Identify which cell holds the provided text, then report its [X, Y] central coordinate. 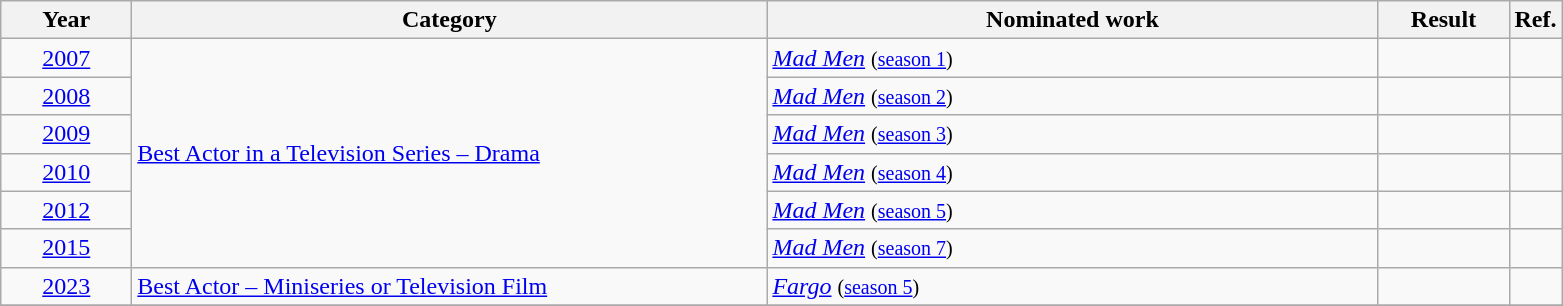
2009 [66, 134]
Ref. [1536, 20]
Mad Men (season 4) [1072, 172]
Mad Men (season 3) [1072, 134]
Nominated work [1072, 20]
Mad Men (season 1) [1072, 58]
2007 [66, 58]
2012 [66, 210]
Fargo (season 5) [1072, 286]
Best Actor – Miniseries or Television Film [450, 286]
Year [66, 20]
2023 [66, 286]
2015 [66, 248]
2008 [66, 96]
Result [1444, 20]
Mad Men (season 7) [1072, 248]
Best Actor in a Television Series – Drama [450, 153]
Mad Men (season 5) [1072, 210]
2010 [66, 172]
Mad Men (season 2) [1072, 96]
Category [450, 20]
